Locate the cell with the specified text and output its (X, Y) center coordinate. 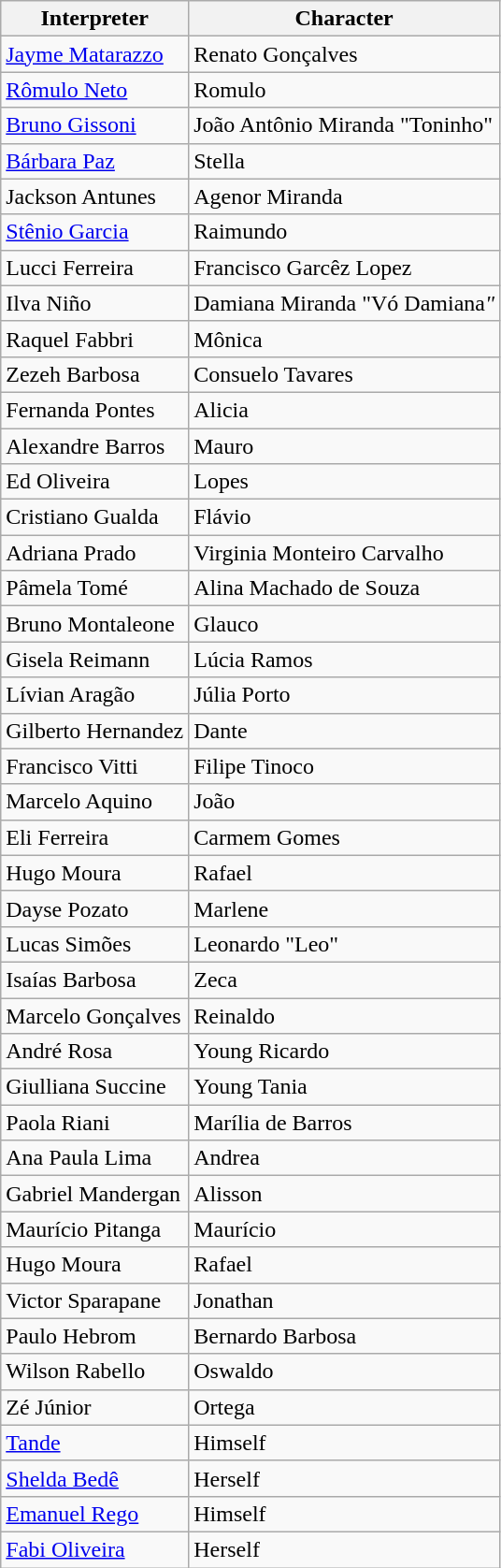
Francisco Garcêz Lopez (344, 268)
Oswaldo (344, 1372)
Alexandre Barros (95, 446)
Zezeh Barbosa (95, 374)
Pâmela Tomé (95, 588)
Adriana Prado (95, 553)
Alina Machado de Souza (344, 588)
Gilberto Hernandez (95, 731)
Wilson Rabello (95, 1372)
Renato Gonçalves (344, 54)
Consuelo Tavares (344, 374)
Agenor Miranda (344, 196)
Lúcia Ramos (344, 660)
Maurício (344, 1229)
Ed Oliveira (95, 482)
Paulo Hebrom (95, 1336)
Character (344, 19)
João Antônio Miranda "Toninho" (344, 125)
Marlene (344, 908)
Bruno Gissoni (95, 125)
Zeca (344, 980)
Francisco Vitti (95, 766)
Bernardo Barbosa (344, 1336)
Marcelo Gonçalves (95, 1015)
Jonathan (344, 1300)
Andrea (344, 1158)
Leonardo "Leo" (344, 944)
Raquel Fabbri (95, 339)
Glauco (344, 624)
Filipe Tinoco (344, 766)
Interpreter (95, 19)
André Rosa (95, 1052)
Lucas Simões (95, 944)
Rômulo Neto (95, 90)
Gisela Reimann (95, 660)
Paola Riani (95, 1123)
Lívian Aragão (95, 695)
Bruno Montaleone (95, 624)
Ana Paula Lima (95, 1158)
Dante (344, 731)
Reinaldo (344, 1015)
Marília de Barros (344, 1123)
Jackson Antunes (95, 196)
Young Ricardo (344, 1052)
Lucci Ferreira (95, 268)
Alisson (344, 1194)
Romulo (344, 90)
Ortega (344, 1407)
Gabriel Mandergan (95, 1194)
Cristiano Gualda (95, 517)
João (344, 802)
Carmem Gomes (344, 837)
Giulliana Succine (95, 1087)
Júlia Porto (344, 695)
Fernanda Pontes (95, 410)
Fabi Oliveira (95, 1549)
Alicia (344, 410)
Raimundo (344, 232)
Stella (344, 161)
Flávio (344, 517)
Jayme Matarazzo (95, 54)
Mônica (344, 339)
Lopes (344, 482)
Victor Sparapane (95, 1300)
Marcelo Aquino (95, 802)
Damiana Miranda "Vó Damiana" (344, 303)
Tande (95, 1443)
Virginia Monteiro Carvalho (344, 553)
Shelda Bedê (95, 1478)
Emanuel Rego (95, 1514)
Ilva Niño (95, 303)
Eli Ferreira (95, 837)
Zé Júnior (95, 1407)
Maurício Pitanga (95, 1229)
Stênio Garcia (95, 232)
Isaías Barbosa (95, 980)
Young Tania (344, 1087)
Dayse Pozato (95, 908)
Mauro (344, 446)
Bárbara Paz (95, 161)
